Scan for the cell matching the given text and deliver its (x, y) coordinate at center. 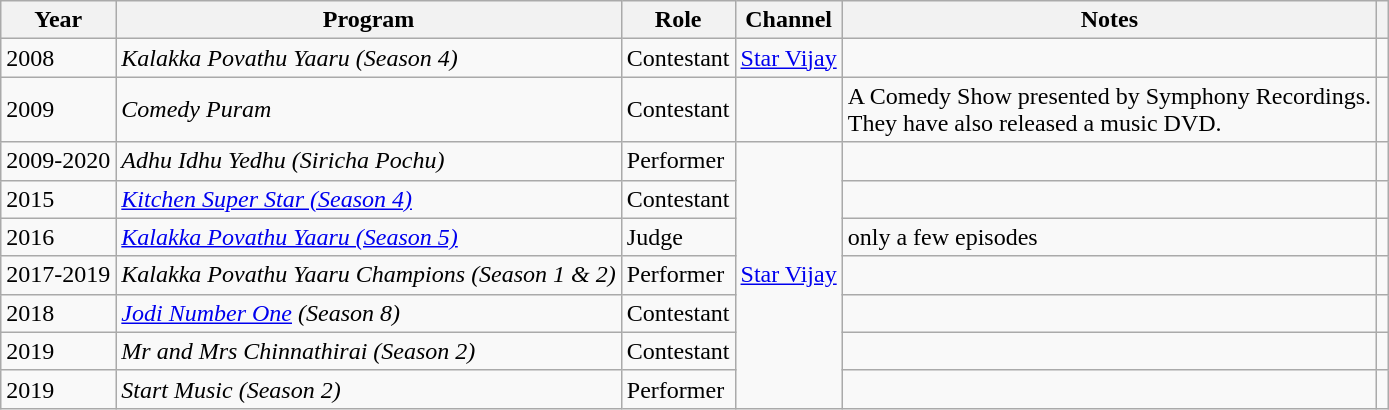
2009-2020 (58, 161)
2017-2019 (58, 275)
2018 (58, 313)
Kitchen Super Star (Season 4) (369, 199)
Kalakka Povathu Yaaru Champions (Season 1 & 2) (369, 275)
Comedy Puram (369, 110)
Program (369, 20)
Judge (678, 237)
Jodi Number One (Season 8) (369, 313)
Year (58, 20)
2016 (58, 237)
2015 (58, 199)
Mr and Mrs Chinnathirai (Season 2) (369, 351)
Channel (788, 20)
Adhu Idhu Yedhu (Siricha Pochu) (369, 161)
A Comedy Show presented by Symphony Recordings.They have also released a music DVD. (1109, 110)
only a few episodes (1109, 237)
Kalakka Povathu Yaaru (Season 4) (369, 58)
Role (678, 20)
Notes (1109, 20)
2009 (58, 110)
2008 (58, 58)
Start Music (Season 2) (369, 389)
Kalakka Povathu Yaaru (Season 5) (369, 237)
